Return the (X, Y) coordinate for the center point of the cell that contains the specified text.  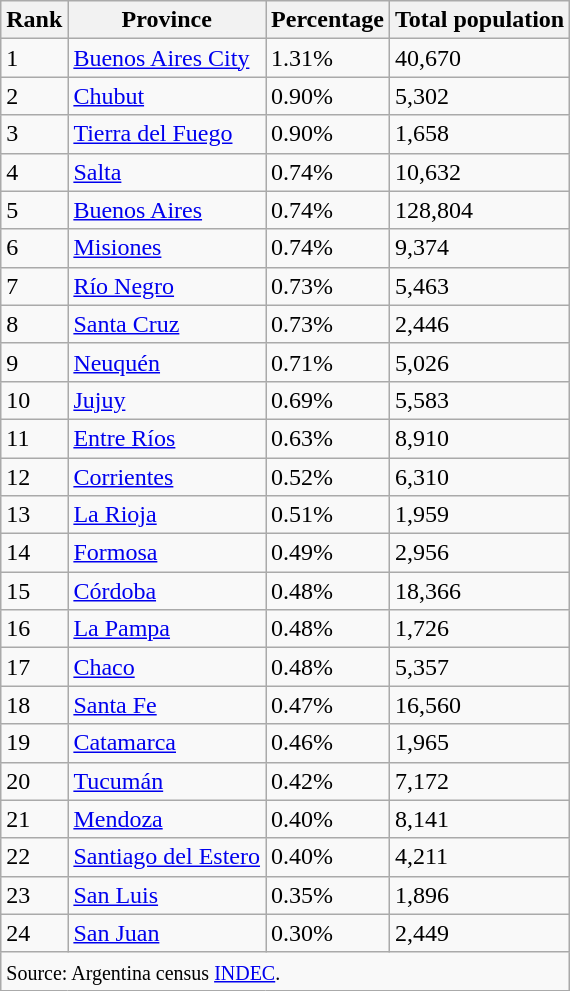
Jujuy (167, 400)
1,658 (479, 134)
6 (34, 248)
24 (34, 933)
5,463 (479, 286)
5,302 (479, 96)
11 (34, 438)
Santa Fe (167, 705)
15 (34, 591)
9 (34, 362)
12 (34, 477)
6,310 (479, 477)
2,449 (479, 933)
13 (34, 515)
0.30% (328, 933)
Santiago del Estero (167, 857)
9,374 (479, 248)
1 (34, 58)
1,965 (479, 743)
17 (34, 667)
Río Negro (167, 286)
Neuquén (167, 362)
0.47% (328, 705)
Total population (479, 20)
21 (34, 819)
3 (34, 134)
Corrientes (167, 477)
Entre Ríos (167, 438)
Buenos Aires City (167, 58)
Santa Cruz (167, 324)
5,026 (479, 362)
14 (34, 553)
0.49% (328, 553)
4 (34, 172)
Mendoza (167, 819)
0.35% (328, 895)
10,632 (479, 172)
0.46% (328, 743)
0.71% (328, 362)
La Pampa (167, 629)
Córdoba (167, 591)
Formosa (167, 553)
Misiones (167, 248)
Source: Argentina census INDEC. (286, 971)
0.51% (328, 515)
2,446 (479, 324)
7 (34, 286)
0.63% (328, 438)
Catamarca (167, 743)
20 (34, 781)
2 (34, 96)
18,366 (479, 591)
Percentage (328, 20)
10 (34, 400)
18 (34, 705)
San Juan (167, 933)
Rank (34, 20)
7,172 (479, 781)
0.52% (328, 477)
Salta (167, 172)
1,726 (479, 629)
5 (34, 210)
8,910 (479, 438)
1.31% (328, 58)
Province (167, 20)
16,560 (479, 705)
5,357 (479, 667)
5,583 (479, 400)
Tierra del Fuego (167, 134)
San Luis (167, 895)
4,211 (479, 857)
16 (34, 629)
Chaco (167, 667)
1,896 (479, 895)
Tucumán (167, 781)
40,670 (479, 58)
La Rioja (167, 515)
128,804 (479, 210)
1,959 (479, 515)
Buenos Aires (167, 210)
0.69% (328, 400)
8 (34, 324)
8,141 (479, 819)
0.42% (328, 781)
23 (34, 895)
19 (34, 743)
2,956 (479, 553)
Chubut (167, 96)
22 (34, 857)
